Identify which cell holds the provided text, then report its (x, y) central coordinate. 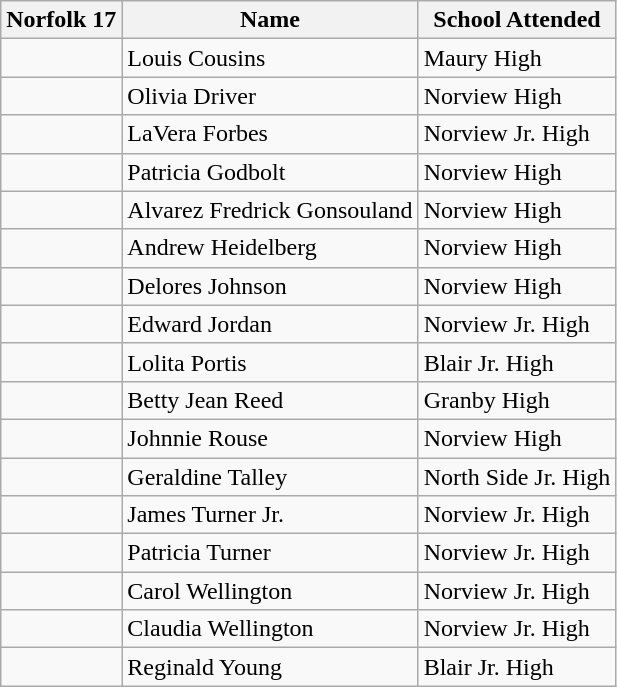
Norfolk 17 (62, 20)
LaVera Forbes (270, 134)
Reginald Young (270, 667)
Granby High (517, 400)
Carol Wellington (270, 591)
Patricia Turner (270, 553)
Patricia Godbolt (270, 172)
Maury High (517, 58)
Edward Jordan (270, 324)
School Attended (517, 20)
Louis Cousins (270, 58)
Name (270, 20)
Alvarez Fredrick Gonsouland (270, 210)
Geraldine Talley (270, 477)
Claudia Wellington (270, 629)
James Turner Jr. (270, 515)
North Side Jr. High (517, 477)
Olivia Driver (270, 96)
Betty Jean Reed (270, 400)
Johnnie Rouse (270, 438)
Andrew Heidelberg (270, 248)
Lolita Portis (270, 362)
Delores Johnson (270, 286)
